Search for the cell housing the specified text and yield its (X, Y) center coordinate. 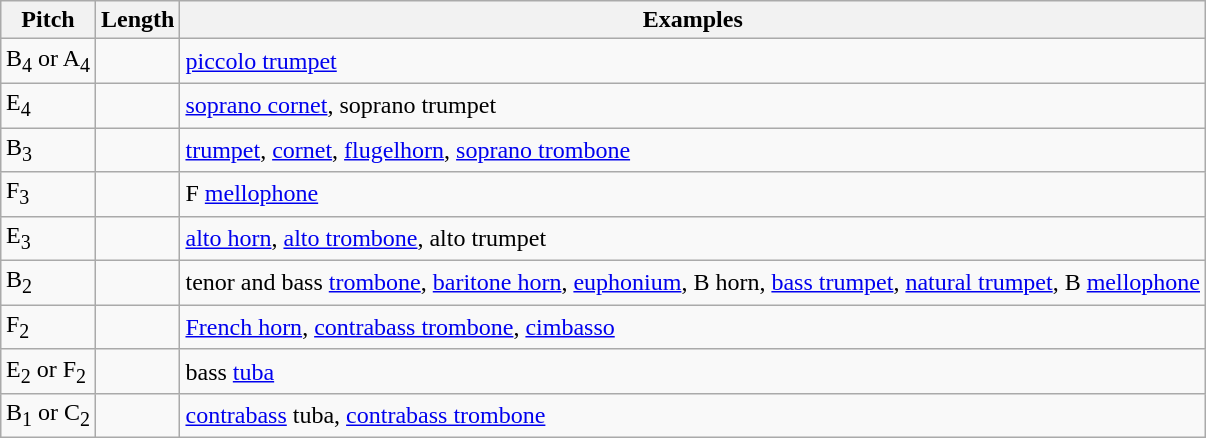
French horn, contrabass trombone, cimbasso (693, 327)
Examples (693, 20)
B2 (48, 283)
F2 (48, 327)
tenor and bass trombone, baritone horn, euphonium, B horn, bass trumpet, natural trumpet, B mellophone (693, 283)
F mellophone (693, 194)
Length (138, 20)
trumpet, cornet, flugelhorn, soprano trombone (693, 150)
E3 (48, 238)
alto horn, alto trombone, alto trumpet (693, 238)
piccolo trumpet (693, 61)
contrabass tuba, contrabass trombone (693, 416)
E2 or F2 (48, 371)
bass tuba (693, 371)
B4 or A4 (48, 61)
soprano cornet, soprano trumpet (693, 105)
B1 or C2 (48, 416)
B3 (48, 150)
Pitch (48, 20)
E4 (48, 105)
F3 (48, 194)
